Output the [x, y] coordinate of the center of the cell containing the given text.  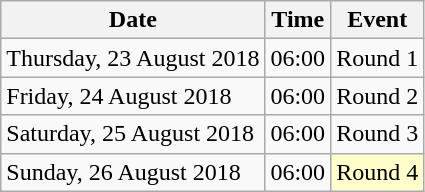
Round 2 [378, 96]
Round 1 [378, 58]
Round 3 [378, 134]
Event [378, 20]
Friday, 24 August 2018 [133, 96]
Thursday, 23 August 2018 [133, 58]
Round 4 [378, 172]
Time [298, 20]
Date [133, 20]
Saturday, 25 August 2018 [133, 134]
Sunday, 26 August 2018 [133, 172]
